Capture the cell that displays the provided text and extract its [X, Y] central coordinate. 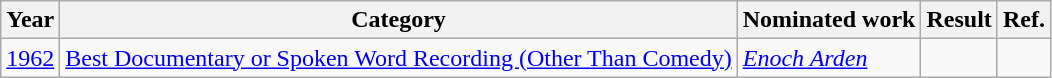
1962 [30, 58]
Nominated work [829, 20]
Enoch Arden [829, 58]
Ref. [1024, 20]
Category [398, 20]
Result [959, 20]
Best Documentary or Spoken Word Recording (Other Than Comedy) [398, 58]
Year [30, 20]
